Return the (X, Y) coordinate for the center point of the cell that contains the specified text.  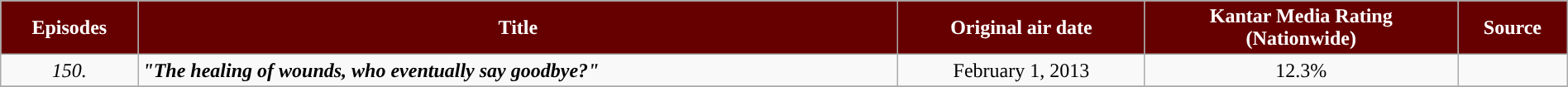
"The healing of wounds, who eventually say goodbye?" (518, 70)
Episodes (69, 28)
Title (518, 28)
Original air date (1021, 28)
Kantar Media Rating (Nationwide) (1302, 28)
Source (1513, 28)
150. (69, 70)
February 1, 2013 (1021, 70)
12.3% (1302, 70)
